From the cell containing the given text, extract its center point as (x, y) coordinate. 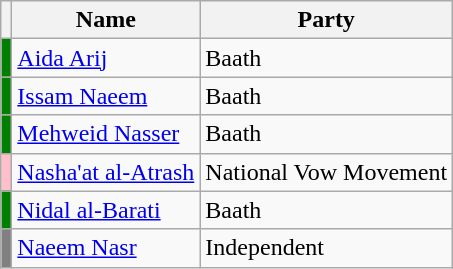
Party (326, 20)
Nidal al-Barati (106, 210)
National Vow Movement (326, 172)
Aida Arij (106, 58)
Naeem Nasr (106, 248)
Mehweid Nasser (106, 134)
Name (106, 20)
Issam Naeem (106, 96)
Nasha'at al-Atrash (106, 172)
Independent (326, 248)
